Provide the [X, Y] coordinate of the cell's center where the given text is located.  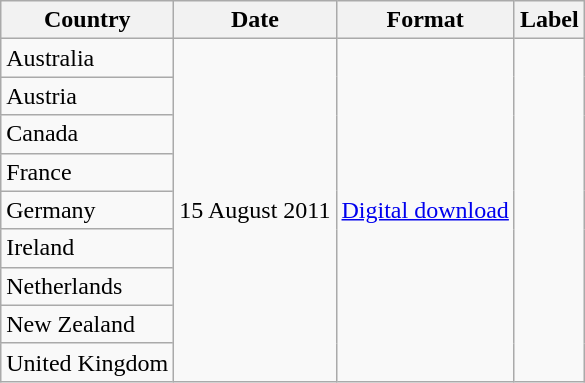
Germany [88, 210]
France [88, 172]
Netherlands [88, 286]
Country [88, 20]
15 August 2011 [255, 210]
Label [549, 20]
United Kingdom [88, 362]
Australia [88, 58]
New Zealand [88, 324]
Digital download [425, 210]
Date [255, 20]
Ireland [88, 248]
Format [425, 20]
Canada [88, 134]
Austria [88, 96]
